Find where the given text appears and provide that cell's center as (X, Y) coordinate. 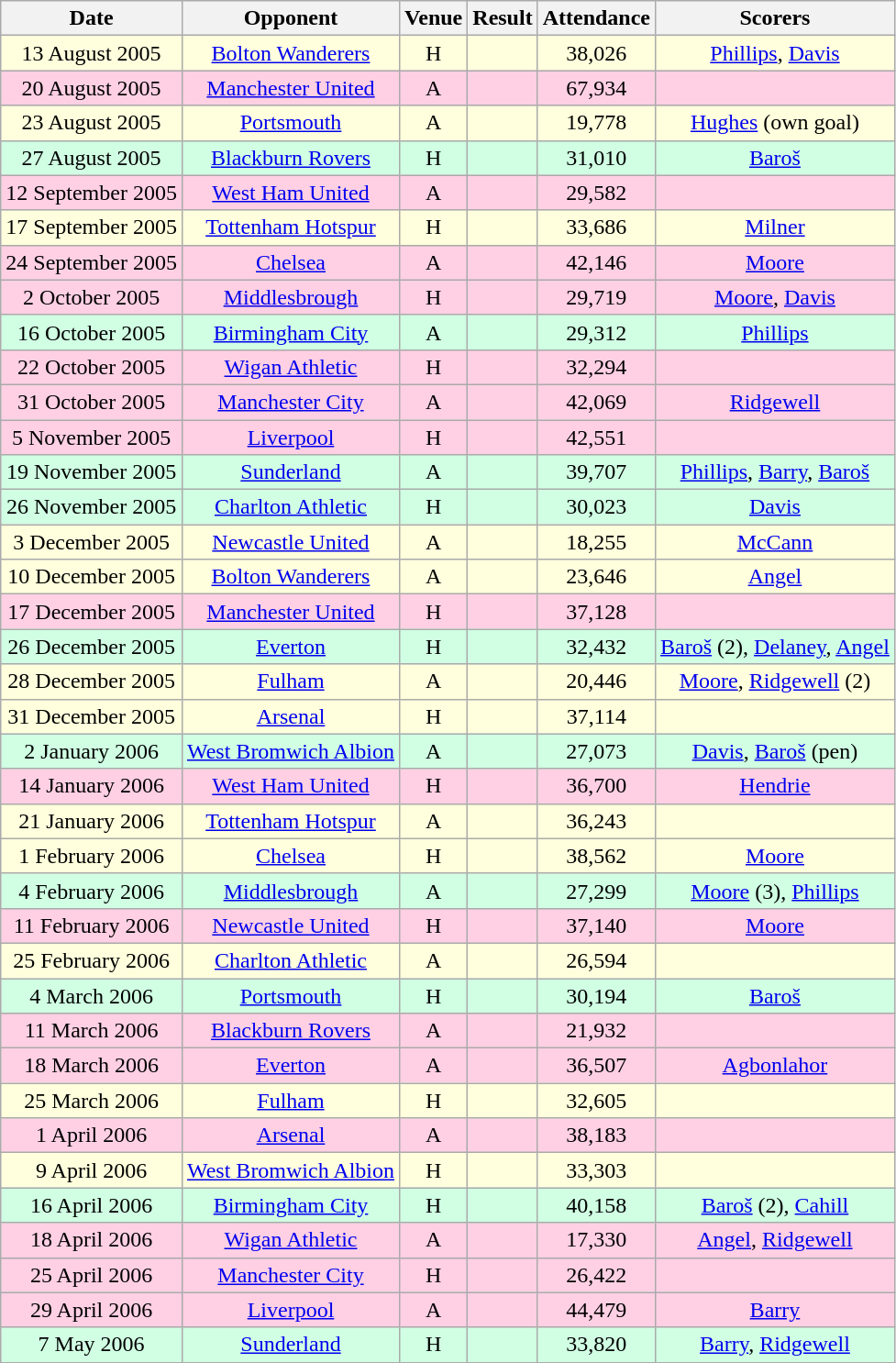
11 March 2006 (92, 1031)
36,243 (596, 821)
13 August 2005 (92, 53)
Phillips (776, 332)
12 September 2005 (92, 193)
10 December 2005 (92, 577)
Moore, Davis (776, 297)
27,073 (596, 751)
38,026 (596, 53)
Angel (776, 577)
Barry (776, 1310)
18 April 2006 (92, 1240)
31,010 (596, 158)
7 May 2006 (92, 1345)
Agbonlahor (776, 1066)
Attendance (596, 18)
Phillips, Davis (776, 53)
31 December 2005 (92, 716)
Baroš (2), Cahill (776, 1205)
Ridgewell (776, 402)
18,255 (596, 542)
29,582 (596, 193)
Angel, Ridgewell (776, 1240)
30,023 (596, 507)
4 February 2006 (92, 891)
Barry, Ridgewell (776, 1345)
26,594 (596, 960)
37,114 (596, 716)
26 November 2005 (92, 507)
42,551 (596, 438)
11 February 2006 (92, 925)
1 April 2006 (92, 1136)
9 April 2006 (92, 1170)
40,158 (596, 1205)
39,707 (596, 472)
Hughes (own goal) (776, 123)
32,432 (596, 647)
29,312 (596, 332)
29 April 2006 (92, 1310)
23 August 2005 (92, 123)
42,069 (596, 402)
33,686 (596, 227)
18 March 2006 (92, 1066)
25 February 2006 (92, 960)
Milner (776, 227)
37,128 (596, 612)
Moore (3), Phillips (776, 891)
25 April 2006 (92, 1275)
Hendrie (776, 786)
23,646 (596, 577)
2 October 2005 (92, 297)
McCann (776, 542)
42,146 (596, 262)
21,932 (596, 1031)
Result (503, 18)
Phillips, Barry, Baroš (776, 472)
21 January 2006 (92, 821)
1 February 2006 (92, 856)
30,194 (596, 995)
26 December 2005 (92, 647)
19,778 (596, 123)
38,562 (596, 856)
32,605 (596, 1101)
33,303 (596, 1170)
27,299 (596, 891)
16 October 2005 (92, 332)
25 March 2006 (92, 1101)
Venue (434, 18)
20,446 (596, 681)
67,934 (596, 88)
36,700 (596, 786)
17 September 2005 (92, 227)
28 December 2005 (92, 681)
33,820 (596, 1345)
5 November 2005 (92, 438)
31 October 2005 (92, 402)
Opponent (290, 18)
3 December 2005 (92, 542)
Baroš (2), Delaney, Angel (776, 647)
29,719 (596, 297)
17 December 2005 (92, 612)
Scorers (776, 18)
4 March 2006 (92, 995)
22 October 2005 (92, 367)
38,183 (596, 1136)
17,330 (596, 1240)
14 January 2006 (92, 786)
2 January 2006 (92, 751)
37,140 (596, 925)
Davis, Baroš (pen) (776, 751)
26,422 (596, 1275)
20 August 2005 (92, 88)
Moore, Ridgewell (2) (776, 681)
27 August 2005 (92, 158)
19 November 2005 (92, 472)
44,479 (596, 1310)
Davis (776, 507)
36,507 (596, 1066)
32,294 (596, 367)
16 April 2006 (92, 1205)
Date (92, 18)
24 September 2005 (92, 262)
